Scan for the cell matching the given text and deliver its (X, Y) coordinate at center. 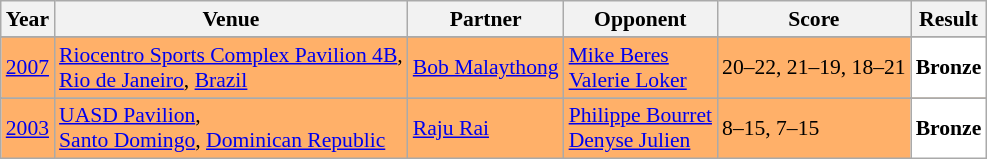
Philippe Bourret Denyse Julien (640, 128)
Bob Malaythong (486, 68)
Venue (231, 19)
8–15, 7–15 (814, 128)
20–22, 21–19, 18–21 (814, 68)
2007 (28, 68)
Riocentro Sports Complex Pavilion 4B,Rio de Janeiro, Brazil (231, 68)
Opponent (640, 19)
UASD Pavilion,Santo Domingo, Dominican Republic (231, 128)
Score (814, 19)
2003 (28, 128)
Raju Rai (486, 128)
Partner (486, 19)
Mike Beres Valerie Loker (640, 68)
Result (949, 19)
Year (28, 19)
